Extract the (x, y) coordinate from the center of the cell holding the provided text.  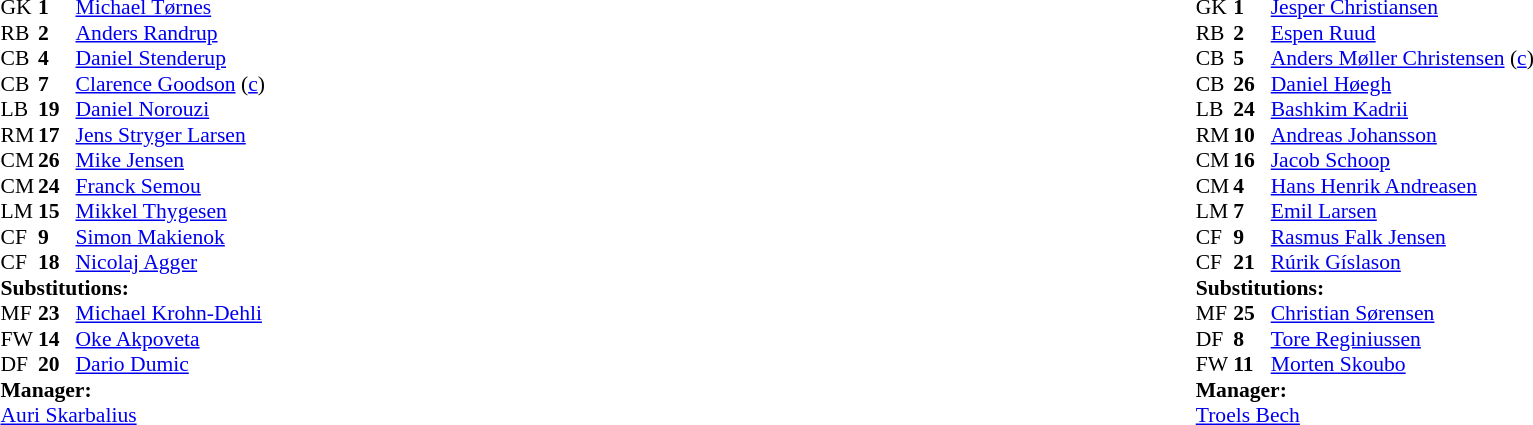
Anders Randrup (170, 33)
17 (57, 135)
Mike Jensen (170, 161)
5 (1252, 59)
Substitutions: (132, 288)
16 (1252, 161)
14 (57, 339)
21 (1252, 263)
Oke Akpoveta (170, 339)
Michael Krohn-Dehli (170, 313)
Daniel Norouzi (170, 109)
Daniel Stenderup (170, 59)
15 (57, 211)
18 (57, 263)
Manager: (132, 390)
19 (57, 109)
Nicolaj Agger (170, 263)
Mikkel Thygesen (170, 211)
Dario Dumic (170, 365)
Simon Makienok (170, 237)
23 (57, 313)
Franck Semou (170, 186)
Clarence Goodson (c) (170, 84)
25 (1252, 313)
10 (1252, 135)
11 (1252, 365)
20 (57, 365)
8 (1252, 339)
Jens Stryger Larsen (170, 135)
